For the text-containing cell, return its midpoint in [x, y] coordinate format. 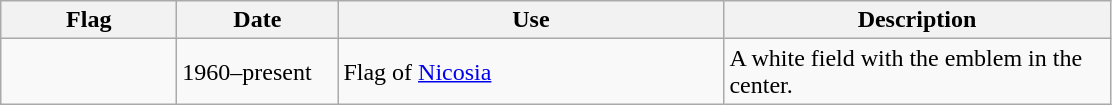
1960–present [258, 72]
A white field with the emblem in the center. [917, 72]
Flag [89, 20]
Description [917, 20]
Date [258, 20]
Flag of Nicosia [531, 72]
Use [531, 20]
